Detect which cell encompasses the target text, then output its [x, y] center coordinate. 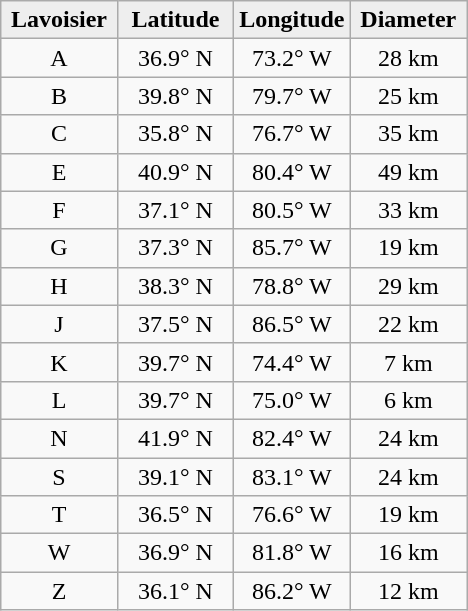
Latitude [175, 20]
B [59, 96]
22 km [408, 324]
76.6° W [292, 515]
82.4° W [292, 438]
16 km [408, 553]
78.8° W [292, 286]
6 km [408, 400]
G [59, 248]
37.3° N [175, 248]
28 km [408, 58]
25 km [408, 96]
7 km [408, 362]
37.5° N [175, 324]
80.5° W [292, 210]
49 km [408, 172]
37.1° N [175, 210]
E [59, 172]
29 km [408, 286]
75.0° W [292, 400]
36.1° N [175, 591]
39.8° N [175, 96]
38.3° N [175, 286]
A [59, 58]
33 km [408, 210]
Z [59, 591]
S [59, 477]
41.9° N [175, 438]
79.7° W [292, 96]
T [59, 515]
36.5° N [175, 515]
L [59, 400]
35.8° N [175, 134]
39.1° N [175, 477]
86.2° W [292, 591]
81.8° W [292, 553]
C [59, 134]
76.7° W [292, 134]
80.4° W [292, 172]
86.5° W [292, 324]
F [59, 210]
85.7° W [292, 248]
73.2° W [292, 58]
J [59, 324]
Diameter [408, 20]
N [59, 438]
K [59, 362]
H [59, 286]
83.1° W [292, 477]
W [59, 553]
Longitude [292, 20]
74.4° W [292, 362]
35 km [408, 134]
40.9° N [175, 172]
12 km [408, 591]
Lavoisier [59, 20]
